Return the (x, y) coordinate for the center point of the cell that contains the specified text.  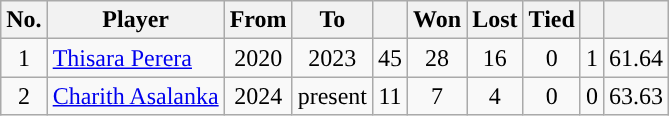
28 (438, 58)
Thisara Perera (136, 58)
2023 (332, 58)
2 (24, 96)
Tied (552, 20)
7 (438, 96)
61.64 (636, 58)
16 (495, 58)
11 (390, 96)
63.63 (636, 96)
4 (495, 96)
45 (390, 58)
Won (438, 20)
To (332, 20)
2024 (258, 96)
Lost (495, 20)
No. (24, 20)
Player (136, 20)
From (258, 20)
present (332, 96)
2020 (258, 58)
Charith Asalanka (136, 96)
